Capture the cell that displays the provided text and extract its [x, y] central coordinate. 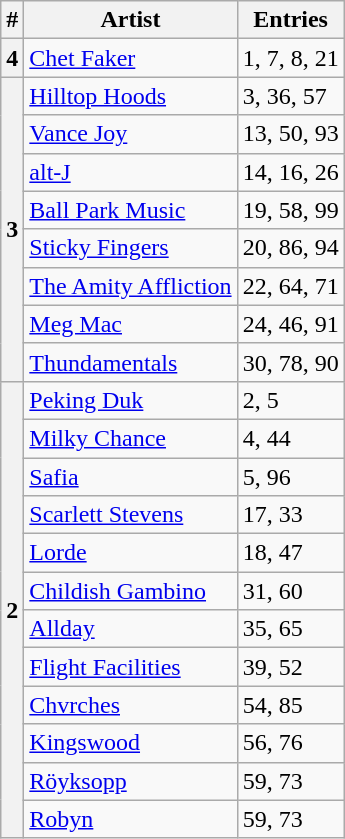
Allday [130, 629]
22, 64, 71 [290, 286]
Thundamentals [130, 362]
5, 96 [290, 477]
Safia [130, 477]
54, 85 [290, 705]
Lorde [130, 553]
Ball Park Music [130, 210]
Robyn [130, 819]
56, 76 [290, 743]
19, 58, 99 [290, 210]
Milky Chance [130, 438]
Artist [130, 20]
Röyksopp [130, 781]
31, 60 [290, 591]
Chet Faker [130, 58]
Vance Joy [130, 134]
2 [12, 610]
3, 36, 57 [290, 96]
39, 52 [290, 667]
4 [12, 58]
Peking Duk [130, 400]
14, 16, 26 [290, 172]
Chvrches [130, 705]
30, 78, 90 [290, 362]
Flight Facilities [130, 667]
Entries [290, 20]
35, 65 [290, 629]
Childish Gambino [130, 591]
Scarlett Stevens [130, 515]
Sticky Fingers [130, 248]
The Amity Affliction [130, 286]
Hilltop Hoods [130, 96]
2, 5 [290, 400]
Kingswood [130, 743]
4, 44 [290, 438]
3 [12, 229]
Meg Mac [130, 324]
alt-J [130, 172]
17, 33 [290, 515]
20, 86, 94 [290, 248]
18, 47 [290, 553]
13, 50, 93 [290, 134]
1, 7, 8, 21 [290, 58]
# [12, 20]
24, 46, 91 [290, 324]
